Detect which cell encompasses the target text, then output its (x, y) center coordinate. 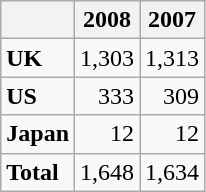
Total (38, 172)
1,648 (108, 172)
2007 (172, 20)
Japan (38, 134)
UK (38, 58)
333 (108, 96)
309 (172, 96)
2008 (108, 20)
1,634 (172, 172)
1,313 (172, 58)
1,303 (108, 58)
US (38, 96)
